For the text-containing cell, return its midpoint in [x, y] coordinate format. 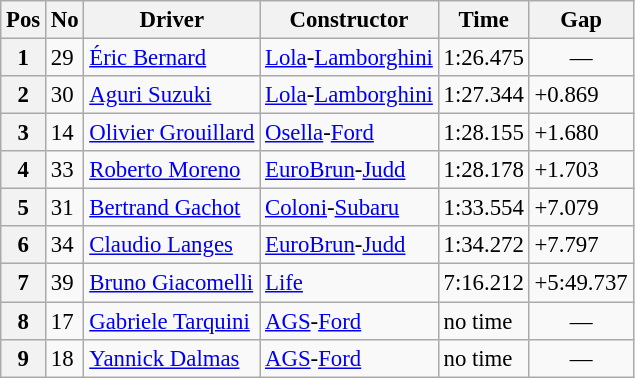
7:16.212 [484, 283]
31 [65, 208]
Constructor [349, 20]
+5:49.737 [581, 283]
+1.680 [581, 133]
30 [65, 95]
Osella-Ford [349, 133]
+7.797 [581, 245]
1:34.272 [484, 245]
Gabriele Tarquini [172, 321]
1:28.155 [484, 133]
Yannick Dalmas [172, 358]
1:33.554 [484, 208]
2 [24, 95]
Roberto Moreno [172, 170]
7 [24, 283]
18 [65, 358]
1:26.475 [484, 58]
No [65, 20]
Olivier Grouillard [172, 133]
5 [24, 208]
+1.703 [581, 170]
9 [24, 358]
33 [65, 170]
Gap [581, 20]
34 [65, 245]
Claudio Langes [172, 245]
Bruno Giacomelli [172, 283]
1:28.178 [484, 170]
29 [65, 58]
+7.079 [581, 208]
1 [24, 58]
Éric Bernard [172, 58]
6 [24, 245]
Time [484, 20]
14 [65, 133]
Driver [172, 20]
Coloni-Subaru [349, 208]
39 [65, 283]
3 [24, 133]
17 [65, 321]
8 [24, 321]
+0.869 [581, 95]
Life [349, 283]
Aguri Suzuki [172, 95]
Pos [24, 20]
Bertrand Gachot [172, 208]
1:27.344 [484, 95]
4 [24, 170]
